Return the (X, Y) coordinate for the center point of the cell that contains the specified text.  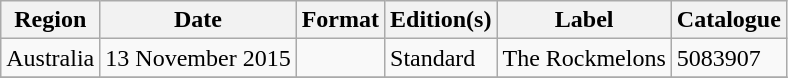
13 November 2015 (198, 58)
Australia (50, 58)
Label (584, 20)
Edition(s) (441, 20)
Catalogue (728, 20)
Date (198, 20)
Standard (441, 58)
5083907 (728, 58)
The Rockmelons (584, 58)
Format (340, 20)
Region (50, 20)
